Scan for the cell matching the given text and deliver its (X, Y) coordinate at center. 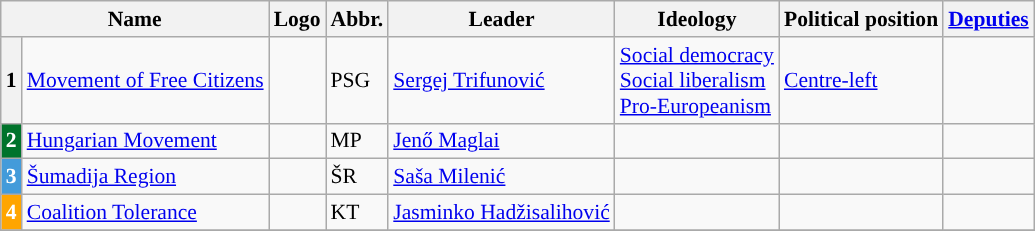
PSG (358, 80)
Jenő Maglai (502, 141)
4 (12, 213)
KT (358, 213)
Political position (861, 19)
Jasminko Hadžisalihović (502, 213)
Centre-left (861, 80)
Name (135, 19)
Leader (502, 19)
Coalition Tolerance (146, 213)
Šumadija Region (146, 177)
Deputies (988, 19)
Hungarian Movement (146, 141)
Ideology (697, 19)
Abbr. (358, 19)
2 (12, 141)
Movement of Free Citizens (146, 80)
MP (358, 141)
Logo (298, 19)
Sergej Trifunović (502, 80)
Social democracySocial liberalismPro-Europeanism (697, 80)
ŠR (358, 177)
3 (12, 177)
1 (12, 80)
Saša Milenić (502, 177)
